Pinpoint the cell where the given text exists, returning its (X, Y) midpoint coordinate. 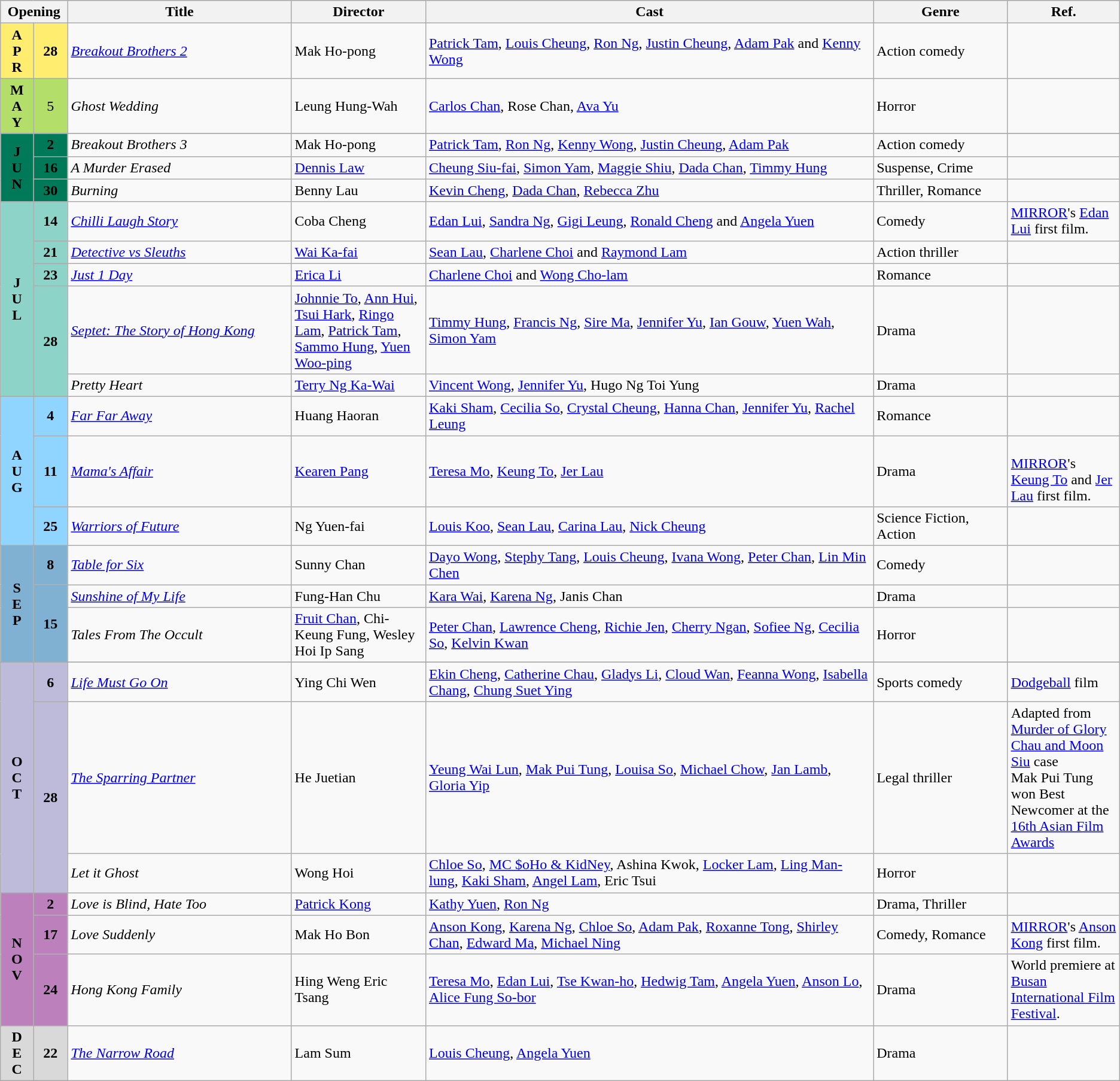
30 (50, 190)
5 (50, 106)
21 (50, 252)
11 (50, 472)
Table for Six (179, 565)
16 (50, 168)
Title (179, 12)
Let it Ghost (179, 873)
Sports comedy (941, 682)
Suspense, Crime (941, 168)
Vincent Wong, Jennifer Yu, Hugo Ng Toi Yung (649, 385)
Terry Ng Ka-Wai (358, 385)
Genre (941, 12)
Hing Weng Eric Tsang (358, 990)
Kaki Sham, Cecilia So, Crystal Cheung, Hanna Chan, Jennifer Yu, Rachel Leung (649, 415)
Chloe So, MC $oHo & KidNey, Ashina Kwok, Locker Lam, Ling Man-lung, Kaki Sham, Angel Lam, Eric Tsui (649, 873)
Mama's Affair (179, 472)
Dodgeball film (1064, 682)
Action thriller (941, 252)
Breakout Brothers 3 (179, 145)
MAY (17, 106)
SEP (17, 605)
Sean Lau, Charlene Choi and Raymond Lam (649, 252)
Ekin Cheng, Catherine Chau, Gladys Li, Cloud Wan, Feanna Wong, Isabella Chang, Chung Suet Ying (649, 682)
Erica Li (358, 275)
15 (50, 624)
Teresa Mo, Edan Lui, Tse Kwan-ho, Hedwig Tam, Angela Yuen, Anson Lo, Alice Fung So-bor (649, 990)
Warriors of Future (179, 527)
8 (50, 565)
Anson Kong, Karena Ng, Chloe So, Adam Pak, Roxanne Tong, Shirley Chan, Edward Ma, Michael Ning (649, 935)
Legal thriller (941, 778)
MIRROR's Edan Lui first film. (1064, 221)
APR (17, 51)
Wai Ka-fai (358, 252)
OCT (17, 778)
Adapted from Murder of Glory Chau and Moon Siu caseMak Pui Tung won Best Newcomer at the 16th Asian Film Awards (1064, 778)
Louis Koo, Sean Lau, Carina Lau, Nick Cheung (649, 527)
Tales From The Occult (179, 635)
Patrick Tam, Ron Ng, Kenny Wong, Justin Cheung, Adam Pak (649, 145)
Far Far Away (179, 415)
Coba Cheng (358, 221)
Pretty Heart (179, 385)
Love is Blind, Hate Too (179, 904)
24 (50, 990)
Patrick Kong (358, 904)
17 (50, 935)
Kearen Pang (358, 472)
Love Suddenly (179, 935)
Dayo Wong, Stephy Tang, Louis Cheung, Ivana Wong, Peter Chan, Lin Min Chen (649, 565)
The Narrow Road (179, 1053)
JUN (17, 168)
MIRROR's Anson Kong first film. (1064, 935)
DEC (17, 1053)
Dennis Law (358, 168)
Breakout Brothers 2 (179, 51)
Timmy Hung, Francis Ng, Sire Ma, Jennifer Yu, Ian Gouw, Yuen Wah, Simon Yam (649, 330)
4 (50, 415)
Leung Hung-Wah (358, 106)
Benny Lau (358, 190)
Ng Yuen-fai (358, 527)
Comedy, Romance (941, 935)
Huang Haoran (358, 415)
Thriller, Romance (941, 190)
25 (50, 527)
Edan Lui, Sandra Ng, Gigi Leung, Ronald Cheng and Angela Yuen (649, 221)
Science Fiction, Action (941, 527)
Mak Ho Bon (358, 935)
23 (50, 275)
Opening (34, 12)
Charlene Choi and Wong Cho-lam (649, 275)
Sunshine of My Life (179, 596)
Ying Chi Wen (358, 682)
AUG (17, 470)
Hong Kong Family (179, 990)
Septet: The Story of Hong Kong (179, 330)
Patrick Tam, Louis Cheung, Ron Ng, Justin Cheung, Adam Pak and Kenny Wong (649, 51)
Lam Sum (358, 1053)
Cheung Siu-fai, Simon Yam, Maggie Shiu, Dada Chan, Timmy Hung (649, 168)
Burning (179, 190)
Fung-Han Chu (358, 596)
Ref. (1064, 12)
He Juetian (358, 778)
Cast (649, 12)
Peter Chan, Lawrence Cheng, Richie Jen, Cherry Ngan, Sofiee Ng, Cecilia So, Kelvin Kwan (649, 635)
Detective vs Sleuths (179, 252)
World premiere at Busan International Film Festival. (1064, 990)
Johnnie To, Ann Hui, Tsui Hark, Ringo Lam, Patrick Tam, Sammo Hung, Yuen Woo-ping (358, 330)
NOV (17, 959)
Drama, Thriller (941, 904)
Just 1 Day (179, 275)
JUL (17, 299)
Kathy Yuen, Ron Ng (649, 904)
14 (50, 221)
22 (50, 1053)
Wong Hoi (358, 873)
MIRROR's Keung To and Jer Lau first film. (1064, 472)
Carlos Chan, Rose Chan, Ava Yu (649, 106)
Kara Wai, Karena Ng, Janis Chan (649, 596)
Life Must Go On (179, 682)
6 (50, 682)
Teresa Mo, Keung To, Jer Lau (649, 472)
Louis Cheung, Angela Yuen (649, 1053)
The Sparring Partner (179, 778)
Chilli Laugh Story (179, 221)
Ghost Wedding (179, 106)
Sunny Chan (358, 565)
Kevin Cheng, Dada Chan, Rebecca Zhu (649, 190)
Director (358, 12)
Yeung Wai Lun, Mak Pui Tung, Louisa So, Michael Chow, Jan Lamb, Gloria Yip (649, 778)
A Murder Erased (179, 168)
Fruit Chan, Chi-Keung Fung, Wesley Hoi Ip Sang (358, 635)
